Locate the cell with the specified text and output its (x, y) center coordinate. 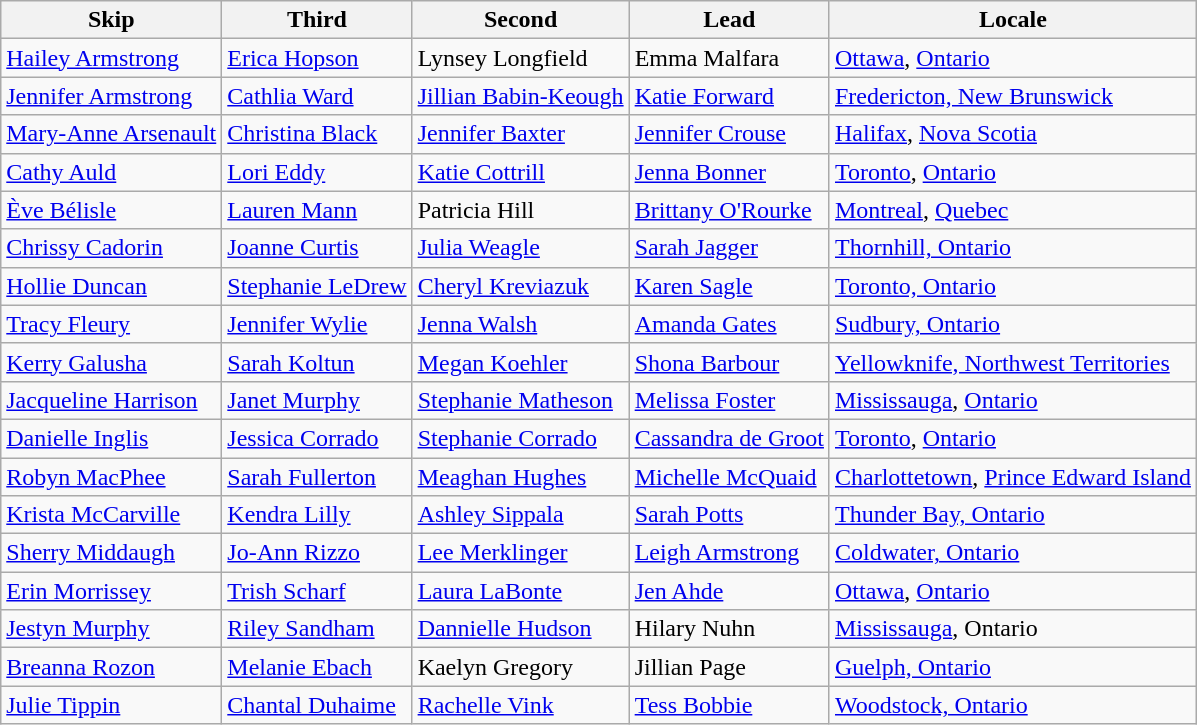
Laura LaBonte (520, 591)
Cathy Auld (112, 172)
Kaelyn Gregory (520, 667)
Woodstock, Ontario (1012, 705)
Hollie Duncan (112, 286)
Jennifer Wylie (317, 324)
Janet Murphy (317, 400)
Hilary Nuhn (729, 629)
Stephanie Corrado (520, 438)
Jillian Page (729, 667)
Sarah Fullerton (317, 477)
Thornhill, Ontario (1012, 248)
Guelph, Ontario (1012, 667)
Tess Bobbie (729, 705)
Lee Merklinger (520, 553)
Jennifer Crouse (729, 134)
Chrissy Cadorin (112, 248)
Patricia Hill (520, 210)
Jessica Corrado (317, 438)
Cheryl Kreviazuk (520, 286)
Katie Cottrill (520, 172)
Cathlia Ward (317, 96)
Jo-Ann Rizzo (317, 553)
Karen Sagle (729, 286)
Yellowknife, Northwest Territories (1012, 362)
Leigh Armstrong (729, 553)
Fredericton, New Brunswick (1012, 96)
Melissa Foster (729, 400)
Emma Malfara (729, 58)
Robyn MacPhee (112, 477)
Third (317, 20)
Mary-Anne Arsenault (112, 134)
Ashley Sippala (520, 515)
Amanda Gates (729, 324)
Christina Black (317, 134)
Dannielle Hudson (520, 629)
Erin Morrissey (112, 591)
Jacqueline Harrison (112, 400)
Katie Forward (729, 96)
Stephanie LeDrew (317, 286)
Cassandra de Groot (729, 438)
Shona Barbour (729, 362)
Jennifer Baxter (520, 134)
Kerry Galusha (112, 362)
Lauren Mann (317, 210)
Hailey Armstrong (112, 58)
Joanne Curtis (317, 248)
Danielle Inglis (112, 438)
Melanie Ebach (317, 667)
Stephanie Matheson (520, 400)
Lynsey Longfield (520, 58)
Tracy Fleury (112, 324)
Jenna Bonner (729, 172)
Julie Tippin (112, 705)
Sarah Koltun (317, 362)
Second (520, 20)
Julia Weagle (520, 248)
Lori Eddy (317, 172)
Halifax, Nova Scotia (1012, 134)
Charlottetown, Prince Edward Island (1012, 477)
Rachelle Vink (520, 705)
Jillian Babin-Keough (520, 96)
Erica Hopson (317, 58)
Michelle McQuaid (729, 477)
Sarah Jagger (729, 248)
Jennifer Armstrong (112, 96)
Sudbury, Ontario (1012, 324)
Kendra Lilly (317, 515)
Locale (1012, 20)
Skip (112, 20)
Coldwater, Ontario (1012, 553)
Brittany O'Rourke (729, 210)
Breanna Rozon (112, 667)
Megan Koehler (520, 362)
Sherry Middaugh (112, 553)
Chantal Duhaime (317, 705)
Krista McCarville (112, 515)
Jenna Walsh (520, 324)
Jen Ahde (729, 591)
Sarah Potts (729, 515)
Trish Scharf (317, 591)
Montreal, Quebec (1012, 210)
Thunder Bay, Ontario (1012, 515)
Ève Bélisle (112, 210)
Jestyn Murphy (112, 629)
Riley Sandham (317, 629)
Lead (729, 20)
Meaghan Hughes (520, 477)
